Provide the [X, Y] coordinate of the cell's center where the given text is located.  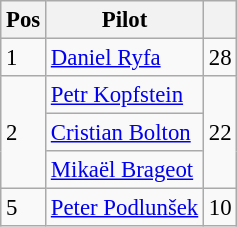
Peter Podlunšek [125, 208]
1 [24, 58]
Cristian Bolton [125, 133]
Daniel Ryfa [125, 58]
2 [24, 132]
Mikaël Brageot [125, 170]
Pilot [125, 20]
5 [24, 208]
28 [220, 58]
10 [220, 208]
Pos [24, 20]
Petr Kopfstein [125, 95]
22 [220, 132]
